Extract the (X, Y) coordinate from the center of the cell holding the provided text.  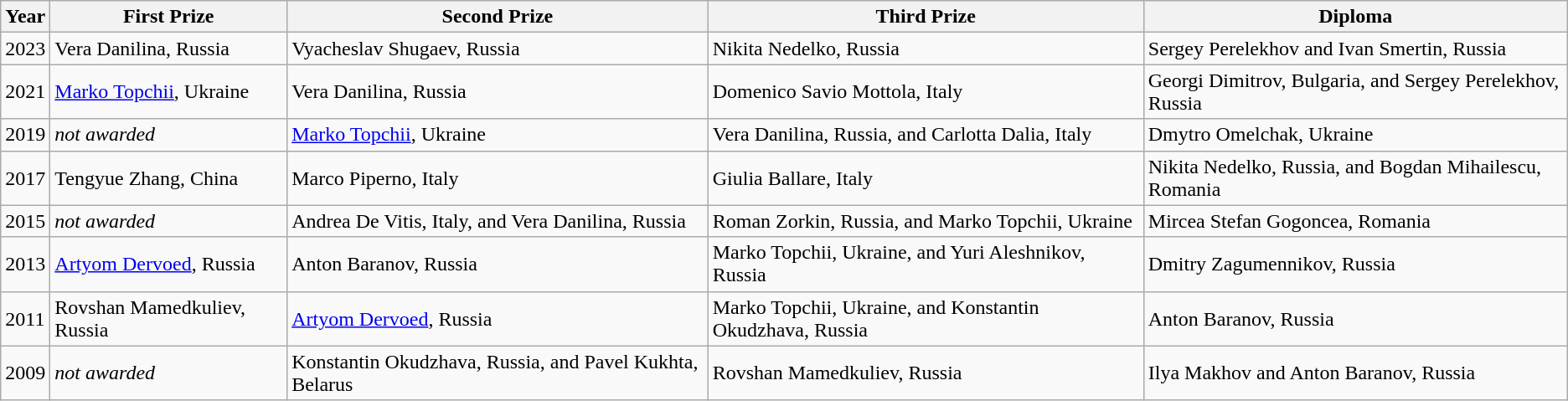
Mircea Stefan Gogoncea, Romania (1355, 221)
Second Prize (498, 17)
Diploma (1355, 17)
Marko Topchii, Ukraine, and Konstantin Okudzhava, Russia (926, 318)
Georgi Dimitrov, Bulgaria, and Sergey Perelekhov, Russia (1355, 92)
Sergey Perelekhov and Ivan Smertin, Russia (1355, 49)
Nikita Nedelko, Russia, and Bogdan Mihailescu, Romania (1355, 177)
Dmitry Zagumennikov, Russia (1355, 265)
Nikita Nedelko, Russia (926, 49)
2019 (25, 135)
Konstantin Okudzhava, Russia, and Pavel Kukhta, Belarus (498, 373)
2013 (25, 265)
Year (25, 17)
Ilya Makhov and Anton Baranov, Russia (1355, 373)
2017 (25, 177)
Marko Topchii, Ukraine, and Yuri Aleshnikov, Russia (926, 265)
Roman Zorkin, Russia, and Marko Topchii, Ukraine (926, 221)
2015 (25, 221)
2009 (25, 373)
Domenico Savio Mottola, Italy (926, 92)
Andrea De Vitis, Italy, and Vera Danilina, Russia (498, 221)
2021 (25, 92)
Giulia Ballare, Italy (926, 177)
2011 (25, 318)
Marco Piperno, Italy (498, 177)
Third Prize (926, 17)
First Prize (169, 17)
2023 (25, 49)
Vera Danilina, Russia, and Carlotta Dalia, Italy (926, 135)
Tengyue Zhang, China (169, 177)
Dmytro Omelchak, Ukraine (1355, 135)
Vyacheslav Shugaev, Russia (498, 49)
